Detect which cell encompasses the target text, then output its [X, Y] center coordinate. 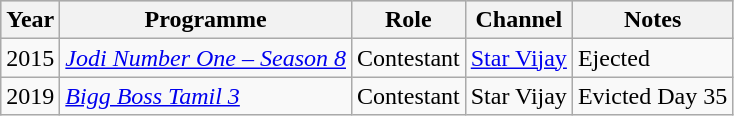
Year [30, 20]
Bigg Boss Tamil 3 [206, 96]
Notes [652, 20]
Ejected [652, 58]
Evicted Day 35 [652, 96]
Programme [206, 20]
Channel [518, 20]
2019 [30, 96]
Jodi Number One – Season 8 [206, 58]
Role [409, 20]
2015 [30, 58]
